Output the (X, Y) coordinate of the center of the cell containing the given text.  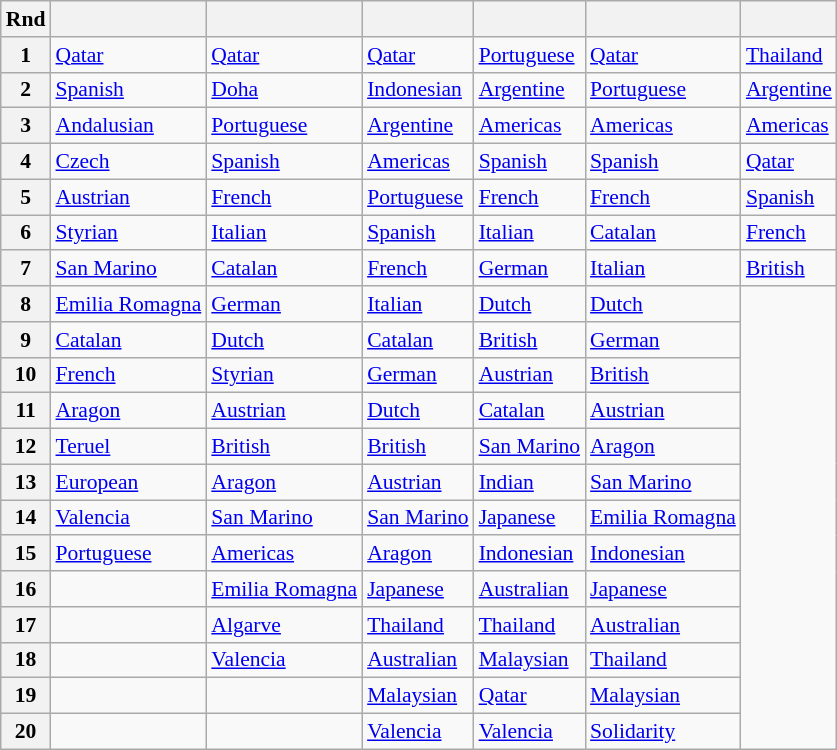
14 (26, 518)
12 (26, 447)
9 (26, 340)
Indian (530, 482)
Rnd (26, 19)
10 (26, 375)
20 (26, 732)
Algarve (284, 625)
2 (26, 90)
4 (26, 162)
11 (26, 411)
5 (26, 197)
19 (26, 696)
Andalusian (128, 126)
3 (26, 126)
Doha (284, 90)
European (128, 482)
16 (26, 589)
Solidarity (663, 732)
Czech (128, 162)
15 (26, 554)
17 (26, 625)
6 (26, 233)
13 (26, 482)
1 (26, 55)
8 (26, 304)
18 (26, 660)
Teruel (128, 447)
7 (26, 269)
